Return the (x, y) coordinate for the center point of the cell that contains the specified text.  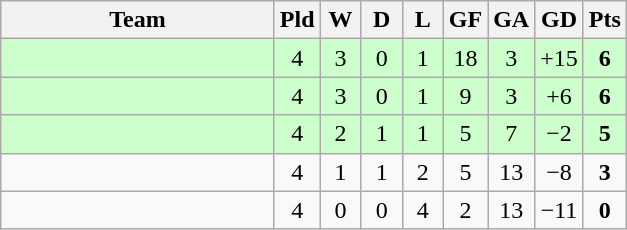
−11 (560, 210)
GD (560, 20)
D (382, 20)
9 (465, 96)
Pld (297, 20)
Pts (604, 20)
Team (138, 20)
−2 (560, 134)
+6 (560, 96)
GA (512, 20)
18 (465, 58)
L (422, 20)
GF (465, 20)
7 (512, 134)
W (340, 20)
+15 (560, 58)
−8 (560, 172)
